Output the [X, Y] coordinate of the center of the cell containing the given text.  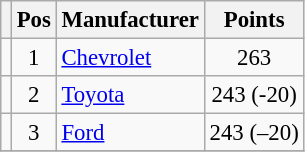
Points [254, 20]
Pos [34, 20]
3 [34, 133]
243 (–20) [254, 133]
243 (-20) [254, 95]
Ford [130, 133]
263 [254, 58]
Chevrolet [130, 58]
Toyota [130, 95]
Manufacturer [130, 20]
2 [34, 95]
1 [34, 58]
